Determine the [X, Y] coordinate at the center of the cell enclosing the given text.  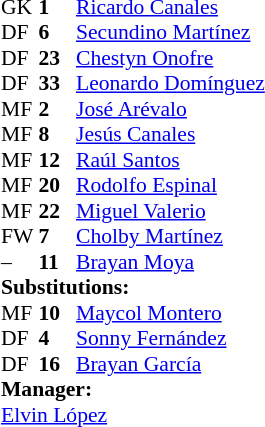
Brayan Moya [170, 262]
16 [57, 364]
– [20, 262]
2 [57, 109]
4 [57, 339]
José Arévalo [170, 109]
Substitutions: [133, 287]
7 [57, 237]
Manager: [133, 389]
12 [57, 160]
22 [57, 211]
20 [57, 185]
Sonny Fernández [170, 339]
11 [57, 262]
Chestyn Onofre [170, 58]
Miguel Valerio [170, 211]
Brayan García [170, 364]
6 [57, 33]
33 [57, 83]
Secundino Martínez [170, 33]
Jesús Canales [170, 135]
Cholby Martínez [170, 237]
8 [57, 135]
10 [57, 313]
Maycol Montero [170, 313]
FW [20, 237]
Raúl Santos [170, 160]
Rodolfo Espinal [170, 185]
Leonardo Domínguez [170, 83]
23 [57, 58]
